Determine the [X, Y] coordinate at the center of the cell enclosing the given text.  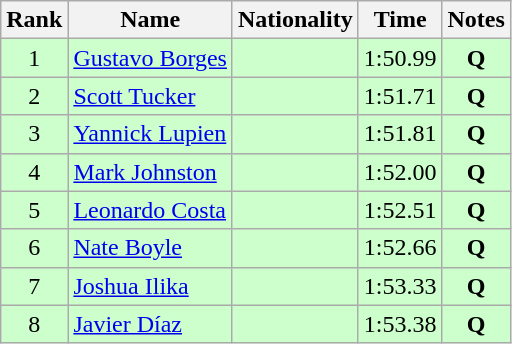
1:51.81 [400, 134]
1:52.00 [400, 172]
1:50.99 [400, 58]
2 [34, 96]
6 [34, 248]
Name [150, 20]
1:53.38 [400, 324]
7 [34, 286]
Javier Díaz [150, 324]
5 [34, 210]
Nationality [295, 20]
Nate Boyle [150, 248]
1:52.51 [400, 210]
Leonardo Costa [150, 210]
1:53.33 [400, 286]
Time [400, 20]
Mark Johnston [150, 172]
1:52.66 [400, 248]
Yannick Lupien [150, 134]
Gustavo Borges [150, 58]
1:51.71 [400, 96]
Rank [34, 20]
Notes [476, 20]
1 [34, 58]
Joshua Ilika [150, 286]
4 [34, 172]
3 [34, 134]
8 [34, 324]
Scott Tucker [150, 96]
